For the text-containing cell, return its midpoint in (X, Y) coordinate format. 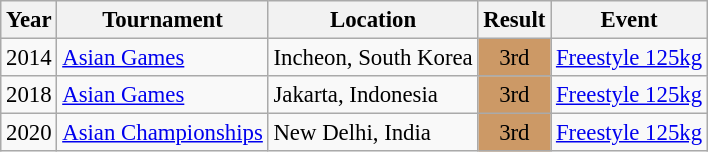
Jakarta, Indonesia (373, 95)
Year (29, 20)
Event (630, 20)
Location (373, 20)
Asian Championships (162, 133)
Result (514, 20)
2014 (29, 58)
Incheon, South Korea (373, 58)
2018 (29, 95)
Tournament (162, 20)
2020 (29, 133)
New Delhi, India (373, 133)
